Detect which cell encompasses the target text, then output its [X, Y] center coordinate. 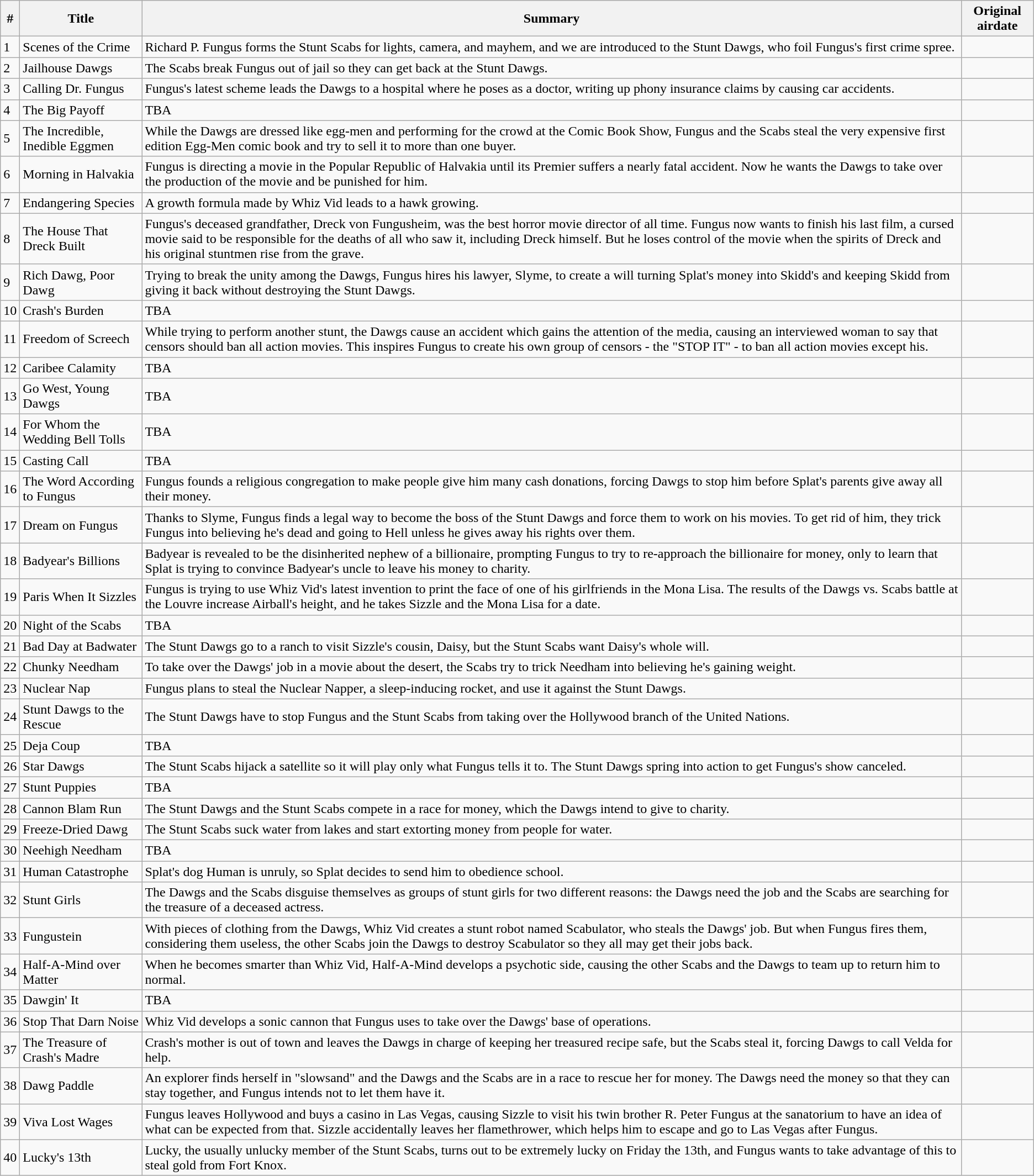
11 [10, 339]
35 [10, 1000]
To take over the Dawgs' job in a movie about the desert, the Scabs try to trick Needham into believing he's gaining weight. [551, 667]
Original airdate [998, 19]
Dream on Fungus [81, 525]
Rich Dawg, Poor Dawg [81, 282]
2 [10, 68]
The Stunt Scabs suck water from lakes and start extorting money from people for water. [551, 830]
Crash's Burden [81, 310]
16 [10, 489]
The Incredible, Inedible Eggmen [81, 138]
36 [10, 1021]
Morning in Halvakia [81, 175]
39 [10, 1121]
Lucky's 13th [81, 1158]
Human Catastrophe [81, 872]
38 [10, 1086]
The House That Dreck Built [81, 239]
1 [10, 47]
8 [10, 239]
Night of the Scabs [81, 625]
14 [10, 432]
7 [10, 203]
Star Dawgs [81, 766]
Caribee Calamity [81, 367]
# [10, 19]
Scenes of the Crime [81, 47]
10 [10, 310]
Calling Dr. Fungus [81, 89]
24 [10, 717]
Stunt Girls [81, 900]
13 [10, 397]
Stunt Puppies [81, 787]
32 [10, 900]
22 [10, 667]
A growth formula made by Whiz Vid leads to a hawk growing. [551, 203]
For Whom the Wedding Bell Tolls [81, 432]
15 [10, 461]
33 [10, 936]
40 [10, 1158]
6 [10, 175]
Neehigh Needham [81, 851]
19 [10, 597]
Go West, Young Dawgs [81, 397]
28 [10, 808]
Cannon Blam Run [81, 808]
Casting Call [81, 461]
Title [81, 19]
18 [10, 561]
Chunky Needham [81, 667]
Paris When It Sizzles [81, 597]
Fungus plans to steal the Nuclear Napper, a sleep-inducing rocket, and use it against the Stunt Dawgs. [551, 688]
21 [10, 646]
Jailhouse Dawgs [81, 68]
Dawgin' It [81, 1000]
34 [10, 972]
Deja Coup [81, 745]
The Stunt Dawgs go to a ranch to visit Sizzle's cousin, Daisy, but the Stunt Scabs want Daisy's whole will. [551, 646]
The Stunt Scabs hijack a satellite so it will play only what Fungus tells it to. The Stunt Dawgs spring into action to get Fungus's show canceled. [551, 766]
Freeze-Dried Dawg [81, 830]
12 [10, 367]
Stunt Dawgs to the Rescue [81, 717]
The Stunt Dawgs have to stop Fungus and the Stunt Scabs from taking over the Hollywood branch of the United Nations. [551, 717]
17 [10, 525]
Stop That Darn Noise [81, 1021]
20 [10, 625]
The Treasure of Crash's Madre [81, 1050]
Nuclear Nap [81, 688]
Dawg Paddle [81, 1086]
Freedom of Screech [81, 339]
Splat's dog Human is unruly, so Splat decides to send him to obedience school. [551, 872]
3 [10, 89]
Fungustein [81, 936]
29 [10, 830]
Viva Lost Wages [81, 1121]
Fungus's latest scheme leads the Dawgs to a hospital where he poses as a doctor, writing up phony insurance claims by causing car accidents. [551, 89]
Summary [551, 19]
The Scabs break Fungus out of jail so they can get back at the Stunt Dawgs. [551, 68]
23 [10, 688]
37 [10, 1050]
30 [10, 851]
The Word According to Fungus [81, 489]
9 [10, 282]
Whiz Vid develops a sonic cannon that Fungus uses to take over the Dawgs' base of operations. [551, 1021]
31 [10, 872]
Badyear's Billions [81, 561]
Endangering Species [81, 203]
5 [10, 138]
Half-A-Mind over Matter [81, 972]
25 [10, 745]
The Big Payoff [81, 110]
Bad Day at Badwater [81, 646]
4 [10, 110]
26 [10, 766]
The Stunt Dawgs and the Stunt Scabs compete in a race for money, which the Dawgs intend to give to charity. [551, 808]
27 [10, 787]
